Return the (x, y) coordinate for the center point of the cell that contains the specified text.  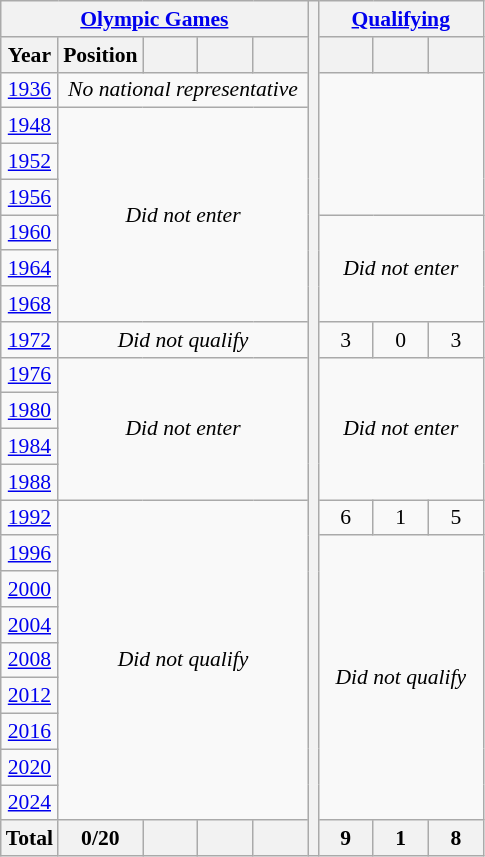
Year (30, 55)
9 (346, 839)
1948 (30, 126)
2000 (30, 589)
0/20 (100, 839)
2024 (30, 803)
1952 (30, 162)
Total (30, 839)
Olympic Games (154, 19)
5 (456, 518)
0 (400, 340)
1960 (30, 233)
1968 (30, 304)
1996 (30, 554)
1936 (30, 90)
1984 (30, 447)
2012 (30, 696)
1980 (30, 411)
2008 (30, 660)
6 (346, 518)
8 (456, 839)
2016 (30, 732)
Qualifying (400, 19)
1972 (30, 340)
Position (100, 55)
1992 (30, 518)
1956 (30, 197)
2004 (30, 625)
No national representative (183, 90)
1964 (30, 269)
1988 (30, 482)
2020 (30, 767)
1976 (30, 375)
